Determine the (X, Y) coordinate at the center of the cell enclosing the given text.  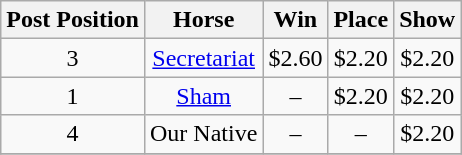
$2.60 (296, 58)
Horse (203, 20)
1 (73, 96)
3 (73, 58)
4 (73, 134)
Secretariat (203, 58)
Post Position (73, 20)
Show (428, 20)
Win (296, 20)
Our Native (203, 134)
Place (361, 20)
Sham (203, 96)
